Provide the [x, y] coordinate of the cell's center where the given text is located.  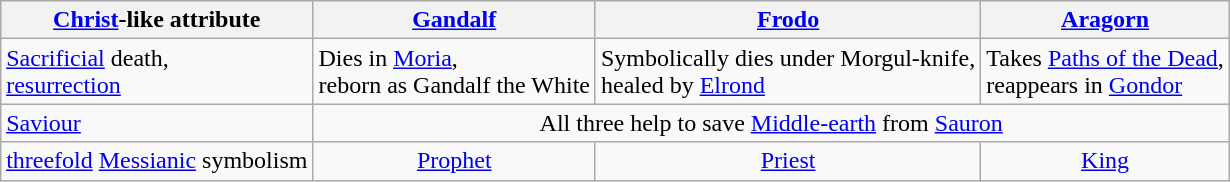
Christ-like attribute [157, 20]
Aragorn [1106, 20]
Prophet [454, 161]
threefold Messianic symbolism [157, 161]
Frodo [788, 20]
Dies in Moria,reborn as Gandalf the White [454, 72]
Symbolically dies under Morgul-knife,healed by Elrond [788, 72]
Saviour [157, 123]
Sacrificial death,resurrection [157, 72]
Gandalf [454, 20]
Priest [788, 161]
All three help to save Middle-earth from Sauron [771, 123]
Takes Paths of the Dead,reappears in Gondor [1106, 72]
King [1106, 161]
